Capture the cell that displays the provided text and extract its (x, y) central coordinate. 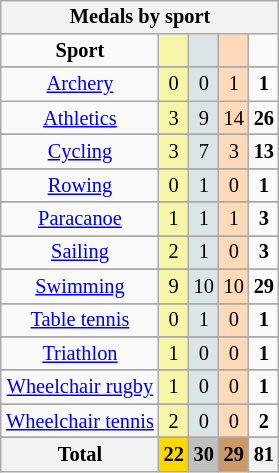
Sport (80, 51)
Sailing (80, 253)
Rowing (80, 185)
Total (80, 455)
Medals by sport (140, 17)
81 (264, 455)
13 (264, 152)
30 (204, 455)
Cycling (80, 152)
Table tennis (80, 320)
Triathlon (80, 354)
26 (264, 118)
Swimming (80, 286)
Archery (80, 84)
Paracanoe (80, 219)
Athletics (80, 118)
Wheelchair rugby (80, 387)
Wheelchair tennis (80, 421)
14 (234, 118)
7 (204, 152)
22 (174, 455)
